Identify which cell holds the provided text, then report its [x, y] central coordinate. 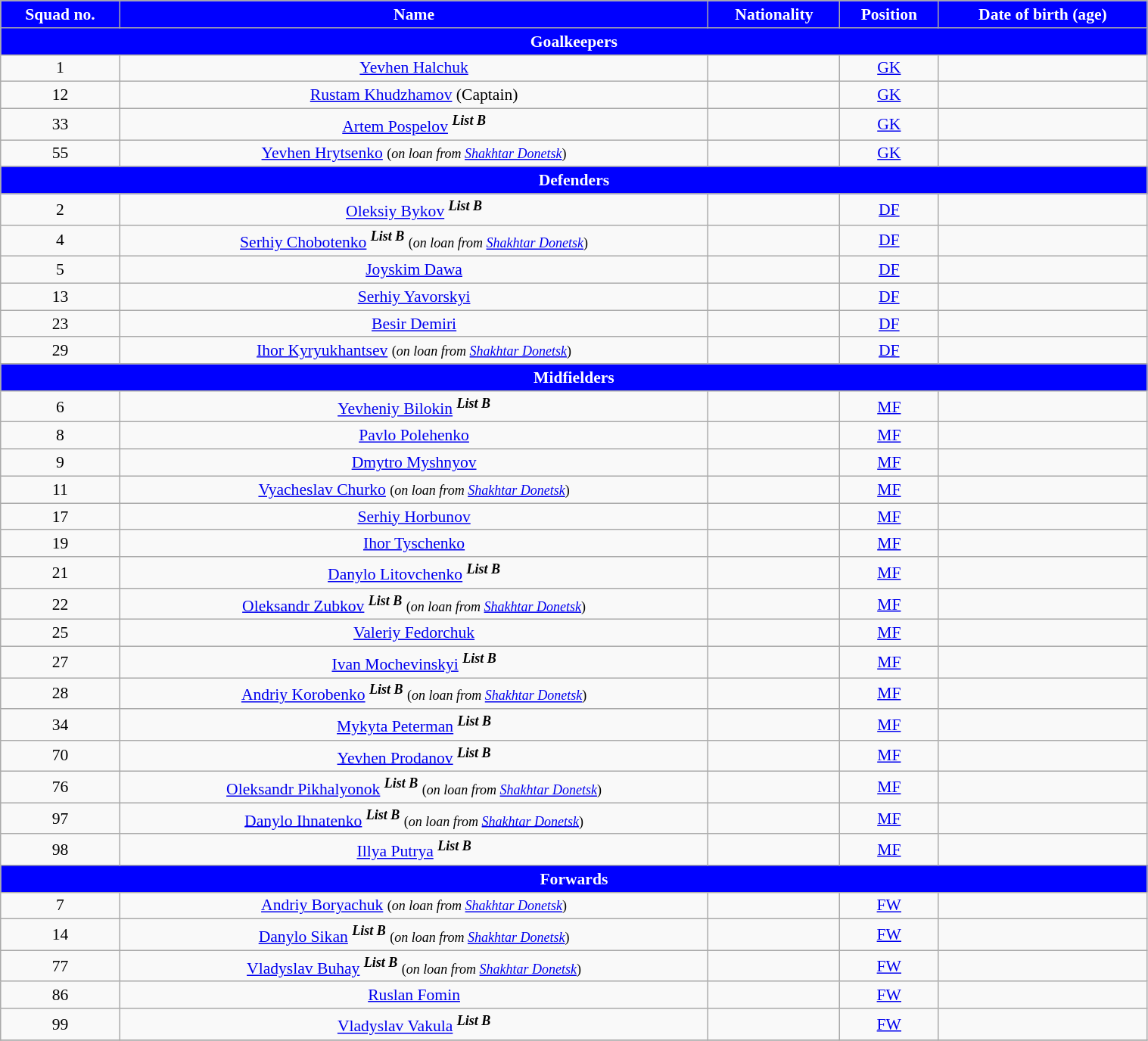
Illya Putrya List B [414, 850]
Vladyslav Vakula List B [414, 1024]
Position [889, 14]
Joyskim Dawa [414, 270]
8 [61, 436]
12 [61, 95]
27 [61, 663]
21 [61, 572]
Midfielders [574, 378]
9 [61, 463]
Dmytro Myshnyov [414, 463]
Ihor Tyschenko [414, 544]
6 [61, 407]
17 [61, 517]
1 [61, 68]
98 [61, 850]
7 [61, 906]
25 [61, 633]
Serhiy Horbunov [414, 517]
Vladyslav Buhay List B (on loan from Shakhtar Donetsk) [414, 965]
Ruslan Fomin [414, 996]
5 [61, 270]
Oleksandr Pikhalyonok List B (on loan from Shakhtar Donetsk) [414, 787]
Andriy Boryachuk (on loan from Shakhtar Donetsk) [414, 906]
13 [61, 297]
55 [61, 154]
Name [414, 14]
77 [61, 965]
Serhiy Chobotenko List B (on loan from Shakhtar Donetsk) [414, 241]
22 [61, 604]
33 [61, 124]
Vyacheslav Churko (on loan from Shakhtar Donetsk) [414, 490]
Serhiy Yavorskyi [414, 297]
Goalkeepers [574, 42]
Yevhen Halchuk [414, 68]
4 [61, 241]
29 [61, 351]
86 [61, 996]
19 [61, 544]
Ivan Mochevinskyi List B [414, 663]
76 [61, 787]
Besir Demiri [414, 324]
2 [61, 209]
Nationality [774, 14]
Andriy Korobenko List B (on loan from Shakhtar Donetsk) [414, 693]
Squad no. [61, 14]
Danylo Litovchenko List B [414, 572]
23 [61, 324]
70 [61, 757]
Defenders [574, 181]
Yevhen Hrytsenko (on loan from Shakhtar Donetsk) [414, 154]
14 [61, 935]
Mykyta Peterman List B [414, 725]
Date of birth (age) [1043, 14]
Danylo Ihnatenko List B (on loan from Shakhtar Donetsk) [414, 819]
Danylo Sikan List B (on loan from Shakhtar Donetsk) [414, 935]
34 [61, 725]
Pavlo Polehenko [414, 436]
Rustam Khudzhamov (Captain) [414, 95]
99 [61, 1024]
Valeriy Fedorchuk [414, 633]
Oleksiy Bykov List B [414, 209]
Yevheniy Bilokin List B [414, 407]
11 [61, 490]
Oleksandr Zubkov List B (on loan from Shakhtar Donetsk) [414, 604]
Ihor Kyryukhantsev (on loan from Shakhtar Donetsk) [414, 351]
28 [61, 693]
Yevhen Prodanov List B [414, 757]
97 [61, 819]
Artem Pospelov List B [414, 124]
Forwards [574, 879]
